For the text-containing cell, return its midpoint in (x, y) coordinate format. 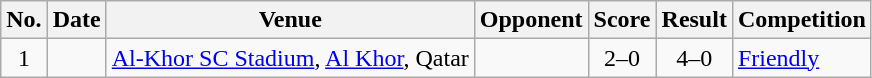
2–0 (622, 58)
Friendly (802, 58)
Competition (802, 20)
Date (76, 20)
1 (24, 58)
Opponent (531, 20)
4–0 (694, 58)
Result (694, 20)
No. (24, 20)
Venue (290, 20)
Score (622, 20)
Al-Khor SC Stadium, Al Khor, Qatar (290, 58)
